Find where the given text appears and provide that cell's center as [X, Y] coordinate. 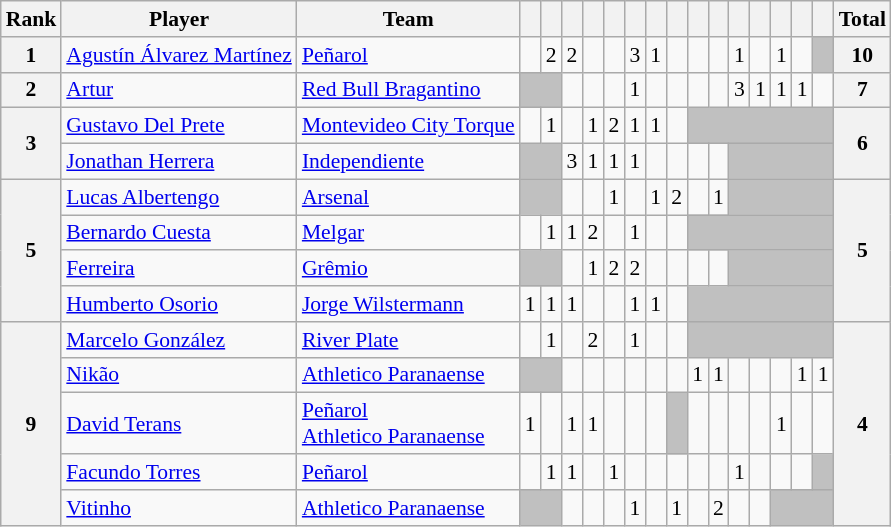
Total [862, 19]
Bernardo Cuesta [179, 233]
Jonathan Herrera [179, 162]
Ferreira [179, 269]
Vitinho [179, 508]
Agustín Álvarez Martínez [179, 55]
Marcelo González [179, 340]
Montevideo City Torque [408, 126]
Artur [179, 90]
4 [862, 424]
David Terans [179, 424]
Red Bull Bragantino [408, 90]
10 [862, 55]
Melgar [408, 233]
Team [408, 19]
7 [862, 90]
Player [179, 19]
River Plate [408, 340]
Humberto Osorio [179, 304]
Lucas Albertengo [179, 197]
Peñarol Athletico Paranaense [408, 424]
Gustavo Del Prete [179, 126]
Nikão [179, 375]
Grêmio [408, 269]
Arsenal [408, 197]
Jorge Wilstermann [408, 304]
9 [32, 424]
Facundo Torres [179, 472]
6 [862, 144]
Rank [32, 19]
Independiente [408, 162]
